For the text-containing cell, return its midpoint in (x, y) coordinate format. 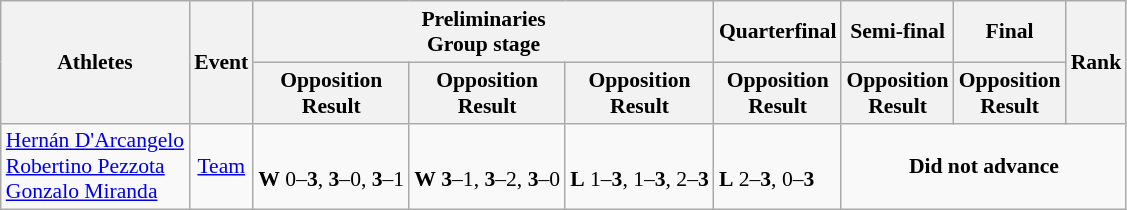
Event (221, 62)
W 0–3, 3–0, 3–1 (331, 166)
Did not advance (984, 166)
PreliminariesGroup stage (484, 32)
Rank (1096, 62)
Final (1010, 32)
Quarterfinal (778, 32)
Team (221, 166)
Semi-final (897, 32)
Athletes (95, 62)
L 2–3, 0–3 (778, 166)
L 1–3, 1–3, 2–3 (640, 166)
Hernán D'ArcangeloRobertino PezzotaGonzalo Miranda (95, 166)
W 3–1, 3–2, 3–0 (487, 166)
